From the cell containing the given text, extract its center point as (x, y) coordinate. 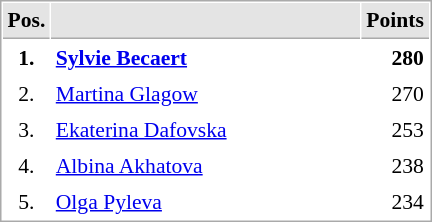
234 (396, 201)
280 (396, 57)
253 (396, 129)
Points (396, 21)
1. (26, 57)
Ekaterina Dafovska (206, 129)
3. (26, 129)
Albina Akhatova (206, 165)
270 (396, 93)
Olga Pyleva (206, 201)
238 (396, 165)
2. (26, 93)
4. (26, 165)
5. (26, 201)
Sylvie Becaert (206, 57)
Pos. (26, 21)
Martina Glagow (206, 93)
